Return (x, y) of the center of cell containing provided text 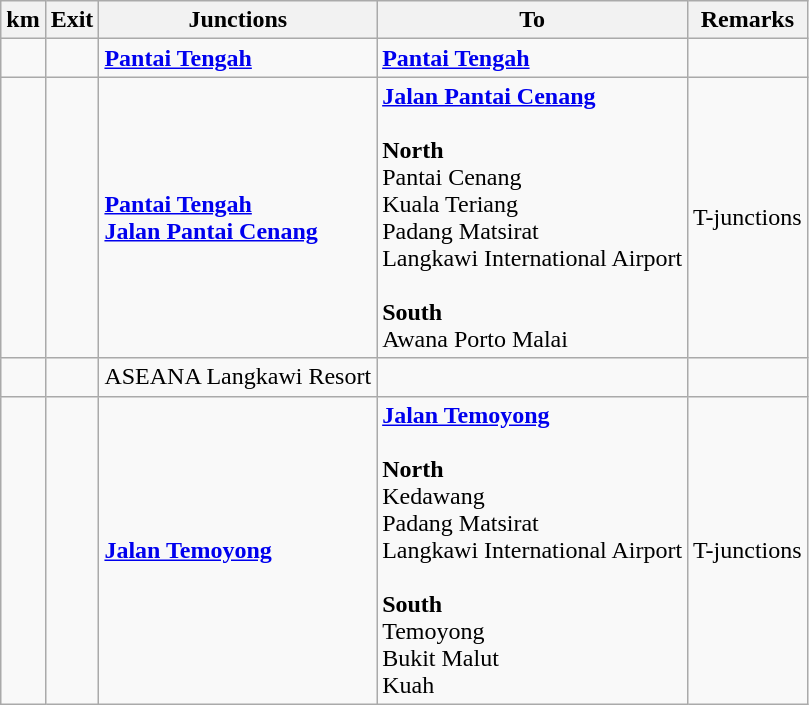
Junctions (238, 20)
Jalan Pantai CenangNorthPantai CenangKuala TeriangPadang MatsiratLangkawi International Airport SouthAwana Porto Malai (532, 218)
To (532, 20)
ASEANA Langkawi Resort (238, 377)
Remarks (748, 20)
Exit (72, 20)
Jalan Temoyong (238, 550)
Pantai Tengah Jalan Pantai Cenang (238, 218)
Jalan TemoyongNorthKedawangPadang MatsiratLangkawi International Airport SouthTemoyongBukit MalutKuah (532, 550)
km (23, 20)
